For the text-containing cell, return its midpoint in [x, y] coordinate format. 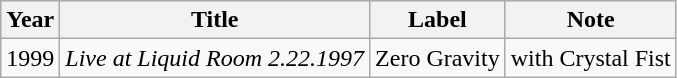
Title [215, 20]
Zero Gravity [438, 58]
Note [590, 20]
Year [30, 20]
1999 [30, 58]
Label [438, 20]
with Crystal Fist [590, 58]
Live at Liquid Room 2.22.1997 [215, 58]
